Return [X, Y] of the center of cell containing provided text 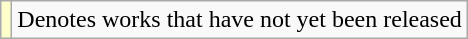
Denotes works that have not yet been released [240, 20]
